For the text-containing cell, return its midpoint in (X, Y) coordinate format. 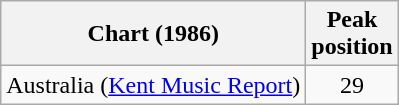
Australia (Kent Music Report) (154, 85)
Chart (1986) (154, 34)
29 (352, 85)
Peakposition (352, 34)
